Return the [X, Y] coordinate for the center point of the cell that contains the specified text.  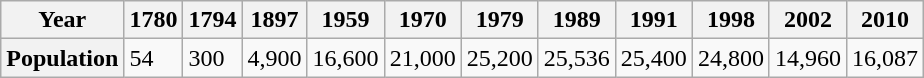
1989 [576, 20]
1970 [422, 20]
25,200 [500, 58]
16,600 [346, 58]
1979 [500, 20]
25,536 [576, 58]
1991 [654, 20]
1897 [274, 20]
2010 [884, 20]
1998 [730, 20]
21,000 [422, 58]
14,960 [808, 58]
1959 [346, 20]
300 [212, 58]
54 [154, 58]
2002 [808, 20]
4,900 [274, 58]
1794 [212, 20]
25,400 [654, 58]
16,087 [884, 58]
Population [62, 58]
1780 [154, 20]
24,800 [730, 58]
Year [62, 20]
